Detect which cell encompasses the target text, then output its [X, Y] center coordinate. 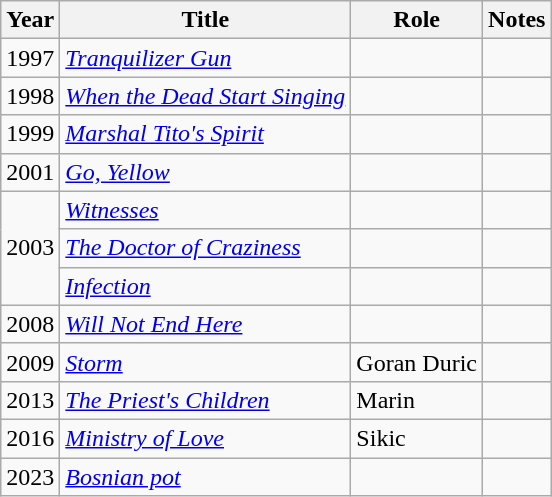
When the Dead Start Singing [206, 96]
The Priest's Children [206, 400]
Sikic [417, 438]
Bosnian pot [206, 477]
Marin [417, 400]
Will Not End Here [206, 324]
Goran Duric [417, 362]
2009 [30, 362]
2013 [30, 400]
Title [206, 20]
Storm [206, 362]
2001 [30, 172]
1997 [30, 58]
2016 [30, 438]
2023 [30, 477]
Witnesses [206, 210]
The Doctor of Craziness [206, 248]
Ministry of Love [206, 438]
Go, Yellow [206, 172]
Marshal Tito's Spirit [206, 134]
Infection [206, 286]
1999 [30, 134]
Role [417, 20]
Year [30, 20]
Tranquilizer Gun [206, 58]
2003 [30, 248]
1998 [30, 96]
2008 [30, 324]
Notes [517, 20]
